Determine the (x, y) coordinate at the center of the cell enclosing the given text.  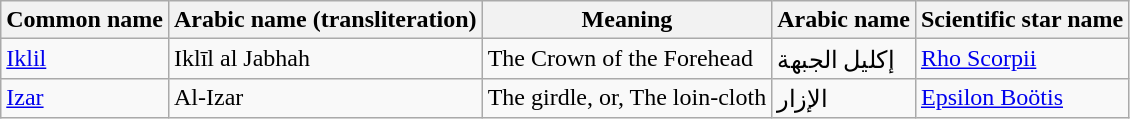
Iklil (85, 59)
Izar (85, 98)
The Crown of the Forehead (627, 59)
Common name (85, 20)
Arabic name (844, 20)
الإزار (844, 98)
Scientific star name (1022, 20)
Meaning (627, 20)
Arabic name (transliteration) (325, 20)
إكليل الجبهة (844, 59)
Al-Izar (325, 98)
Epsilon Boötis (1022, 98)
Rho Scorpii (1022, 59)
Iklīl al Jabhah (325, 59)
The girdle, or, The loin-cloth (627, 98)
